Scan for the cell matching the given text and deliver its (X, Y) coordinate at center. 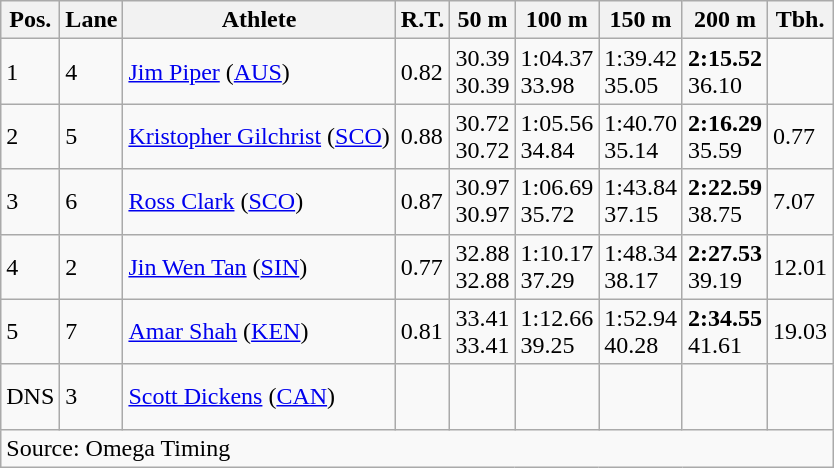
Lane (92, 20)
7 (92, 332)
Scott Dickens (CAN) (259, 396)
1:39.4235.05 (641, 72)
200 m (724, 20)
7.07 (800, 202)
2:22.5938.75 (724, 202)
Amar Shah (KEN) (259, 332)
Athlete (259, 20)
1:04.3733.98 (557, 72)
Source: Omega Timing (417, 448)
R.T. (422, 20)
0.82 (422, 72)
1 (30, 72)
0.88 (422, 136)
30.7230.72 (482, 136)
2:27.5339.19 (724, 266)
1:48.3438.17 (641, 266)
Pos. (30, 20)
50 m (482, 20)
Kristopher Gilchrist (SCO) (259, 136)
30.9730.97 (482, 202)
19.03 (800, 332)
2:34.5541.61 (724, 332)
1:05.5634.84 (557, 136)
2:15.5236.10 (724, 72)
12.01 (800, 266)
6 (92, 202)
1:06.6935.72 (557, 202)
1:52.9440.28 (641, 332)
1:43.8437.15 (641, 202)
33.4133.41 (482, 332)
32.8832.88 (482, 266)
Tbh. (800, 20)
1:10.1737.29 (557, 266)
2:16.2935.59 (724, 136)
Jim Piper (AUS) (259, 72)
1:12.6639.25 (557, 332)
30.3930.39 (482, 72)
0.81 (422, 332)
DNS (30, 396)
150 m (641, 20)
Ross Clark (SCO) (259, 202)
0.87 (422, 202)
100 m (557, 20)
Jin Wen Tan (SIN) (259, 266)
1:40.7035.14 (641, 136)
